From the cell containing the given text, extract its center point as [X, Y] coordinate. 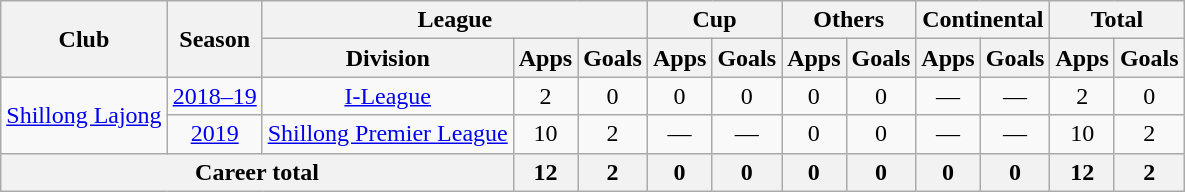
Career total [257, 172]
Shillong Premier League [388, 134]
I-League [388, 96]
Season [214, 39]
2018–19 [214, 96]
Cup [714, 20]
Continental [983, 20]
Others [849, 20]
Club [84, 39]
Division [388, 58]
2019 [214, 134]
League [454, 20]
Shillong Lajong [84, 115]
Total [1117, 20]
